Return (x, y) of the center of cell containing provided text 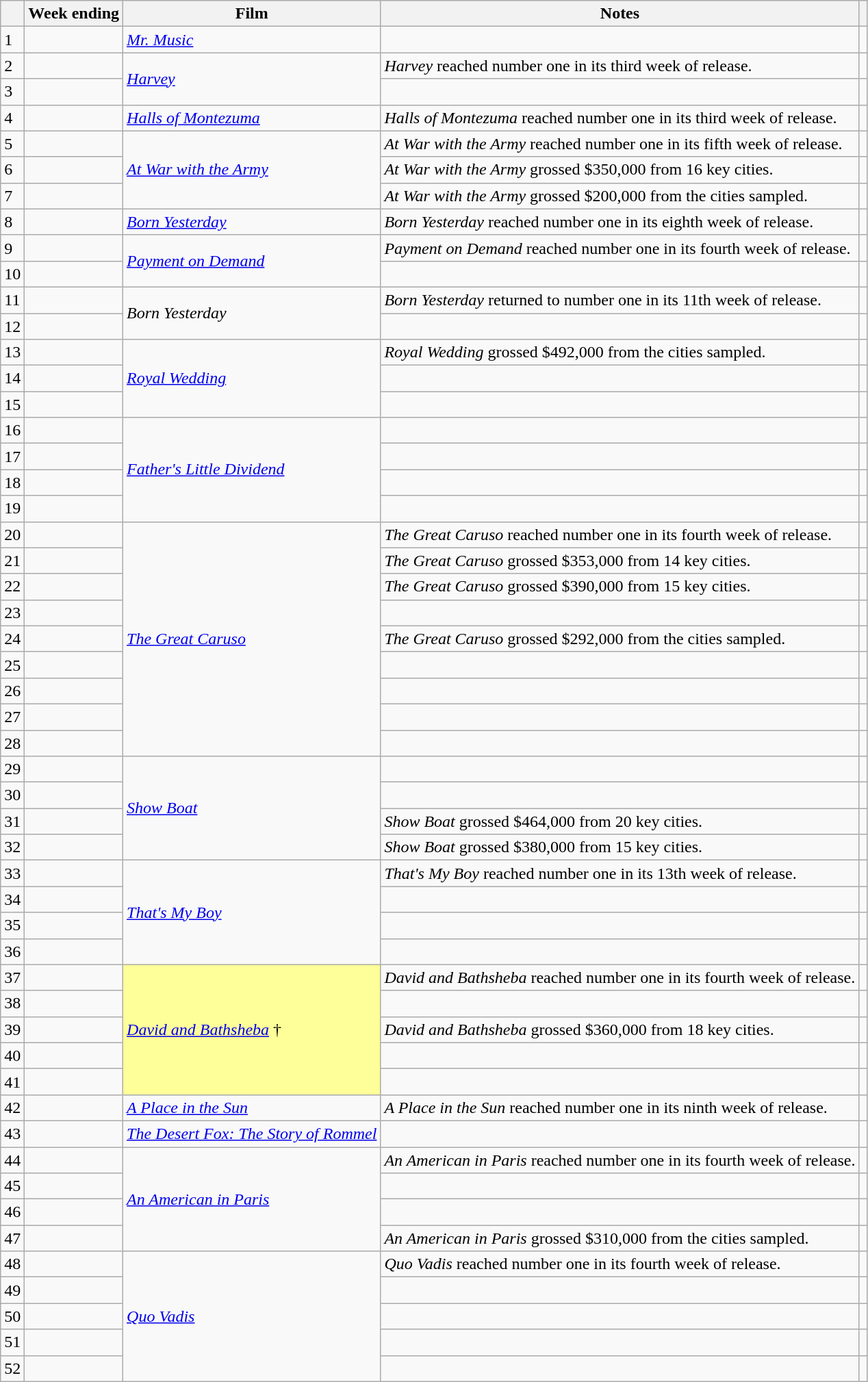
3 (12, 92)
That's My Boy reached number one in its 13th week of release. (620, 873)
15 (12, 405)
5 (12, 144)
16 (12, 431)
Halls of Montezuma (252, 118)
Show Boat grossed $464,000 from 20 key cities. (620, 821)
At War with the Army (252, 170)
40 (12, 1055)
33 (12, 873)
Born Yesterday returned to number one in its 11th week of release. (620, 300)
8 (12, 222)
45 (12, 1186)
46 (12, 1212)
David and Bathsheba reached number one in its fourth week of release. (620, 977)
10 (12, 274)
38 (12, 1003)
17 (12, 457)
The Great Caruso grossed $292,000 from the cities sampled. (620, 639)
The Great Caruso grossed $353,000 from 14 key cities. (620, 561)
Quo Vadis reached number one in its fourth week of release. (620, 1264)
2 (12, 66)
Show Boat (252, 808)
At War with the Army grossed $350,000 from 16 key cities. (620, 170)
31 (12, 821)
51 (12, 1342)
43 (12, 1134)
48 (12, 1264)
Payment on Demand reached number one in its fourth week of release. (620, 248)
Quo Vadis (252, 1316)
20 (12, 535)
29 (12, 769)
25 (12, 665)
A Place in the Sun (252, 1108)
That's My Boy (252, 912)
14 (12, 379)
At War with the Army grossed $200,000 from the cities sampled. (620, 196)
An American in Paris grossed $310,000 from the cities sampled. (620, 1238)
6 (12, 170)
An American in Paris reached number one in its fourth week of release. (620, 1160)
12 (12, 327)
An American in Paris (252, 1199)
36 (12, 951)
23 (12, 613)
42 (12, 1108)
Notes (620, 14)
At War with the Army reached number one in its fifth week of release. (620, 144)
1 (12, 40)
The Great Caruso (252, 639)
18 (12, 483)
11 (12, 300)
47 (12, 1238)
50 (12, 1316)
The Desert Fox: The Story of Rommel (252, 1134)
30 (12, 795)
The Great Caruso grossed $390,000 from 15 key cities. (620, 587)
The Great Caruso reached number one in its fourth week of release. (620, 535)
Father's Little Dividend (252, 470)
44 (12, 1160)
Film (252, 14)
21 (12, 561)
39 (12, 1029)
13 (12, 353)
Show Boat grossed $380,000 from 15 key cities. (620, 847)
Harvey (252, 79)
Mr. Music (252, 40)
52 (12, 1368)
37 (12, 977)
Payment on Demand (252, 261)
32 (12, 847)
41 (12, 1082)
28 (12, 743)
Week ending (74, 14)
34 (12, 899)
Royal Wedding grossed $492,000 from the cities sampled. (620, 353)
35 (12, 925)
David and Bathsheba grossed $360,000 from 18 key cities. (620, 1029)
David and Bathsheba † (252, 1029)
49 (12, 1290)
A Place in the Sun reached number one in its ninth week of release. (620, 1108)
26 (12, 691)
24 (12, 639)
Royal Wedding (252, 379)
7 (12, 196)
4 (12, 118)
Born Yesterday reached number one in its eighth week of release. (620, 222)
9 (12, 248)
Halls of Montezuma reached number one in its third week of release. (620, 118)
27 (12, 717)
Harvey reached number one in its third week of release. (620, 66)
22 (12, 587)
19 (12, 509)
